Provide the [x, y] coordinate of the cell's center where the given text is located.  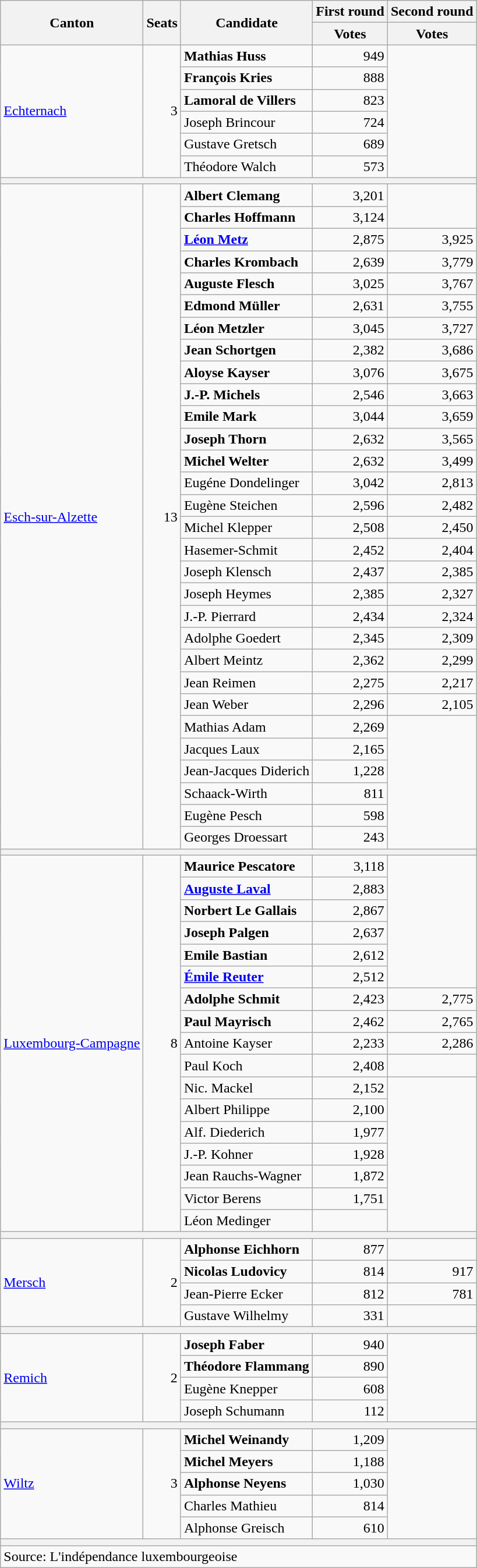
Nic. Mackel [246, 1088]
877 [351, 1249]
Mersch [72, 1282]
3,727 [432, 328]
2,152 [351, 1088]
2,324 [432, 616]
Eugéne Dondelinger [246, 483]
Esch-sur-Alzette [72, 516]
Joseph Klensch [246, 572]
Alphonse Neyens [246, 1484]
Eugène Pesch [246, 815]
1,188 [351, 1461]
608 [351, 1389]
Maurice Pescatore [246, 866]
Lamoral de Villers [246, 100]
Jean-Jacques Diderich [246, 771]
Michel Klepper [246, 527]
Albert Clemang [246, 195]
J.-P. Kohner [246, 1154]
1,872 [351, 1176]
Eugène Knepper [246, 1389]
2,105 [432, 705]
2,269 [351, 727]
2,546 [351, 395]
724 [351, 122]
2,612 [351, 955]
2,875 [351, 239]
3,499 [432, 461]
Auguste Laval [246, 888]
Michel Weinandy [246, 1439]
573 [351, 166]
2,639 [351, 261]
890 [351, 1367]
Michel Meyers [246, 1461]
Nicolas Ludovicy [246, 1271]
3,044 [351, 417]
2,434 [351, 616]
3,201 [351, 195]
Joseph Thorn [246, 439]
2,462 [351, 1021]
Auguste Flesch [246, 284]
3,755 [432, 306]
2,404 [432, 549]
Jacques Laux [246, 749]
1,228 [351, 771]
Michel Welter [246, 461]
Émile Reuter [246, 977]
1,977 [351, 1132]
Albert Meintz [246, 661]
3,025 [351, 284]
917 [432, 1271]
2,299 [432, 661]
2,217 [432, 683]
2,327 [432, 594]
Joseph Heymes [246, 594]
Alphonse Eichhorn [246, 1249]
823 [351, 100]
2,286 [432, 1044]
J.-P. Michels [246, 395]
Jean Weber [246, 705]
Adolphe Schmit [246, 999]
3,118 [351, 866]
2,165 [351, 749]
Joseph Faber [246, 1344]
Norbert Le Gallais [246, 910]
Jean Reimen [246, 683]
Seats [162, 23]
2,637 [351, 932]
2,275 [351, 683]
2,382 [351, 350]
First round [351, 12]
Mathias Huss [246, 56]
3,659 [432, 417]
Georges Droessart [246, 838]
2,631 [351, 306]
598 [351, 815]
Joseph Brincour [246, 122]
Charles Krombach [246, 261]
1,209 [351, 1439]
2,775 [432, 999]
Gustave Gretsch [246, 144]
1,928 [351, 1154]
2,309 [432, 638]
Léon Metz [246, 239]
3,124 [351, 217]
Joseph Schumann [246, 1411]
Alphonse Greisch [246, 1528]
2,408 [351, 1066]
3,045 [351, 328]
Antoine Kayser [246, 1044]
Echternach [72, 111]
Remich [72, 1378]
3,779 [432, 261]
2,765 [432, 1021]
2,452 [351, 549]
2,437 [351, 572]
331 [351, 1316]
Jean-Pierre Ecker [246, 1294]
Alf. Diederich [246, 1132]
689 [351, 144]
3,565 [432, 439]
Albert Philippe [246, 1110]
Candidate [246, 23]
2,423 [351, 999]
2,233 [351, 1044]
781 [432, 1294]
Jean Schortgen [246, 350]
949 [351, 56]
1,030 [351, 1484]
2,345 [351, 638]
Paul Koch [246, 1066]
Second round [432, 12]
2,482 [432, 505]
812 [351, 1294]
8 [162, 1043]
888 [351, 78]
3,925 [432, 239]
Théodore Flammang [246, 1367]
112 [351, 1411]
243 [351, 838]
Adolphe Goedert [246, 638]
Théodore Walch [246, 166]
2,512 [351, 977]
Charles Hoffmann [246, 217]
Emile Mark [246, 417]
J.-P. Pierrard [246, 616]
Emile Bastian [246, 955]
Canton [72, 23]
François Kries [246, 78]
Schaack-Wirth [246, 793]
2,100 [351, 1110]
13 [162, 516]
2,508 [351, 527]
2,883 [351, 888]
Léon Metzler [246, 328]
2,362 [351, 661]
3,042 [351, 483]
Source: L'indépendance luxembourgeoise [239, 1556]
2,596 [351, 505]
1,751 [351, 1198]
Eugène Steichen [246, 505]
3,686 [432, 350]
Hasemer-Schmit [246, 549]
Victor Berens [246, 1198]
3,675 [432, 373]
3,767 [432, 284]
2,450 [432, 527]
Léon Medinger [246, 1221]
2,867 [351, 910]
3,076 [351, 373]
Wiltz [72, 1484]
940 [351, 1344]
2,813 [432, 483]
Luxembourg-Campagne [72, 1043]
2,296 [351, 705]
3,663 [432, 395]
Charles Mathieu [246, 1506]
811 [351, 793]
Jean Rauchs-Wagner [246, 1176]
Paul Mayrisch [246, 1021]
Aloyse Kayser [246, 373]
Edmond Müller [246, 306]
Gustave Wilhelmy [246, 1316]
Mathias Adam [246, 727]
610 [351, 1528]
Joseph Palgen [246, 932]
